Output the [x, y] coordinate of the center of the cell containing the given text.  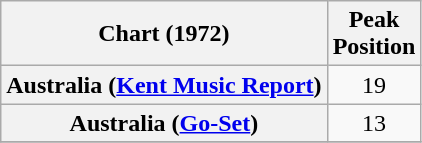
13 [374, 123]
PeakPosition [374, 34]
Australia (Kent Music Report) [164, 85]
19 [374, 85]
Chart (1972) [164, 34]
Australia (Go-Set) [164, 123]
